Identify which cell holds the provided text, then report its [X, Y] central coordinate. 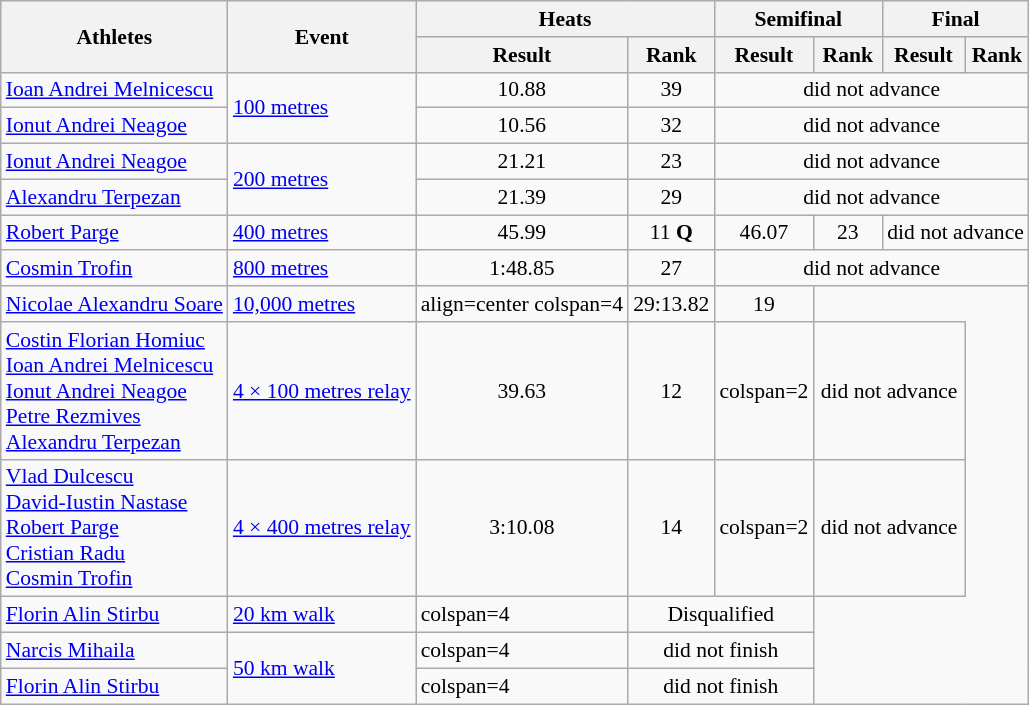
21.39 [522, 197]
46.07 [764, 233]
align=center colspan=4 [522, 304]
10,000 metres [322, 304]
Disqualified [720, 615]
32 [671, 126]
39.63 [522, 391]
Athletes [114, 36]
20 km walk [322, 615]
Ioan Andrei Melnicescu [114, 90]
14 [671, 528]
3:10.08 [522, 528]
10.88 [522, 90]
19 [764, 304]
Vlad DulcescuDavid-Iustin NastaseRobert PargeCristian RaduCosmin Trofin [114, 528]
10.56 [522, 126]
39 [671, 90]
29 [671, 197]
Costin Florian HomiucIoan Andrei MelnicescuIonut Andrei NeagoePetre RezmivesAlexandru Terpezan [114, 391]
45.99 [522, 233]
Robert Parge [114, 233]
Narcis Mihaila [114, 651]
12 [671, 391]
800 metres [322, 269]
1:48.85 [522, 269]
50 km walk [322, 668]
400 metres [322, 233]
200 metres [322, 180]
11 Q [671, 233]
Nicolae Alexandru Soare [114, 304]
100 metres [322, 108]
Alexandru Terpezan [114, 197]
Event [322, 36]
29:13.82 [671, 304]
27 [671, 269]
4 × 100 metres relay [322, 391]
Heats [566, 19]
Cosmin Trofin [114, 269]
4 × 400 metres relay [322, 528]
21.21 [522, 162]
Semifinal [798, 19]
Final [956, 19]
